Provide the (x, y) coordinate of the cell's center where the given text is located.  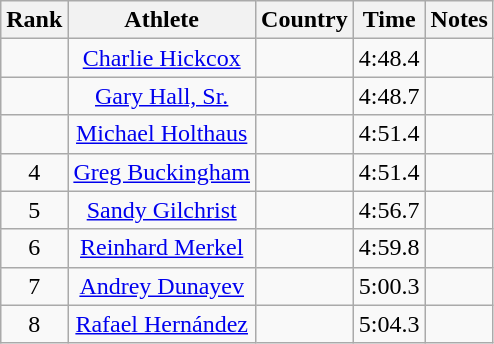
Andrey Dunayev (162, 286)
Reinhard Merkel (162, 248)
4:56.7 (389, 210)
5 (34, 210)
7 (34, 286)
4:48.7 (389, 96)
Notes (459, 20)
Sandy Gilchrist (162, 210)
4:48.4 (389, 58)
8 (34, 324)
Charlie Hickcox (162, 58)
Greg Buckingham (162, 172)
4 (34, 172)
Athlete (162, 20)
Rafael Hernández (162, 324)
Country (305, 20)
4:59.8 (389, 248)
Time (389, 20)
Michael Holthaus (162, 134)
Rank (34, 20)
Gary Hall, Sr. (162, 96)
6 (34, 248)
5:04.3 (389, 324)
5:00.3 (389, 286)
